Return (X, Y) of the center of cell containing provided text 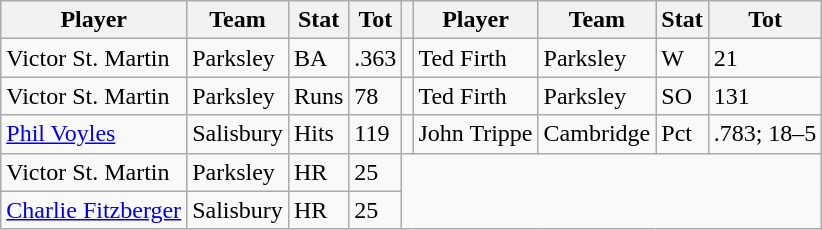
W (682, 58)
Pct (682, 134)
Runs (318, 96)
119 (376, 134)
.783; 18–5 (765, 134)
Hits (318, 134)
Phil Voyles (94, 134)
Cambridge (597, 134)
.363 (376, 58)
78 (376, 96)
21 (765, 58)
BA (318, 58)
Charlie Fitzberger (94, 210)
SO (682, 96)
131 (765, 96)
John Trippe (476, 134)
